Provide the [X, Y] coordinate of the cell's center where the given text is located.  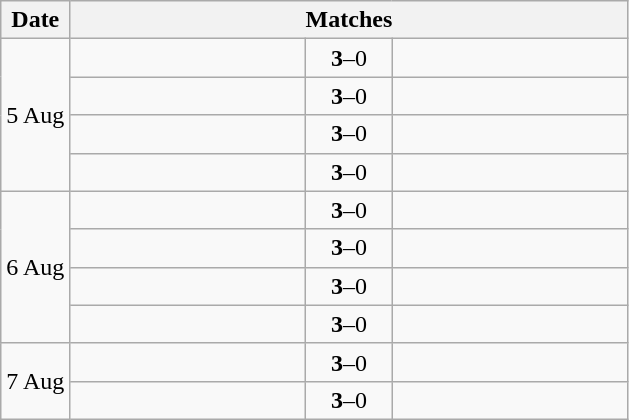
7 Aug [36, 381]
6 Aug [36, 267]
5 Aug [36, 115]
Matches [349, 20]
Date [36, 20]
